From the cell containing the given text, extract its center point as (X, Y) coordinate. 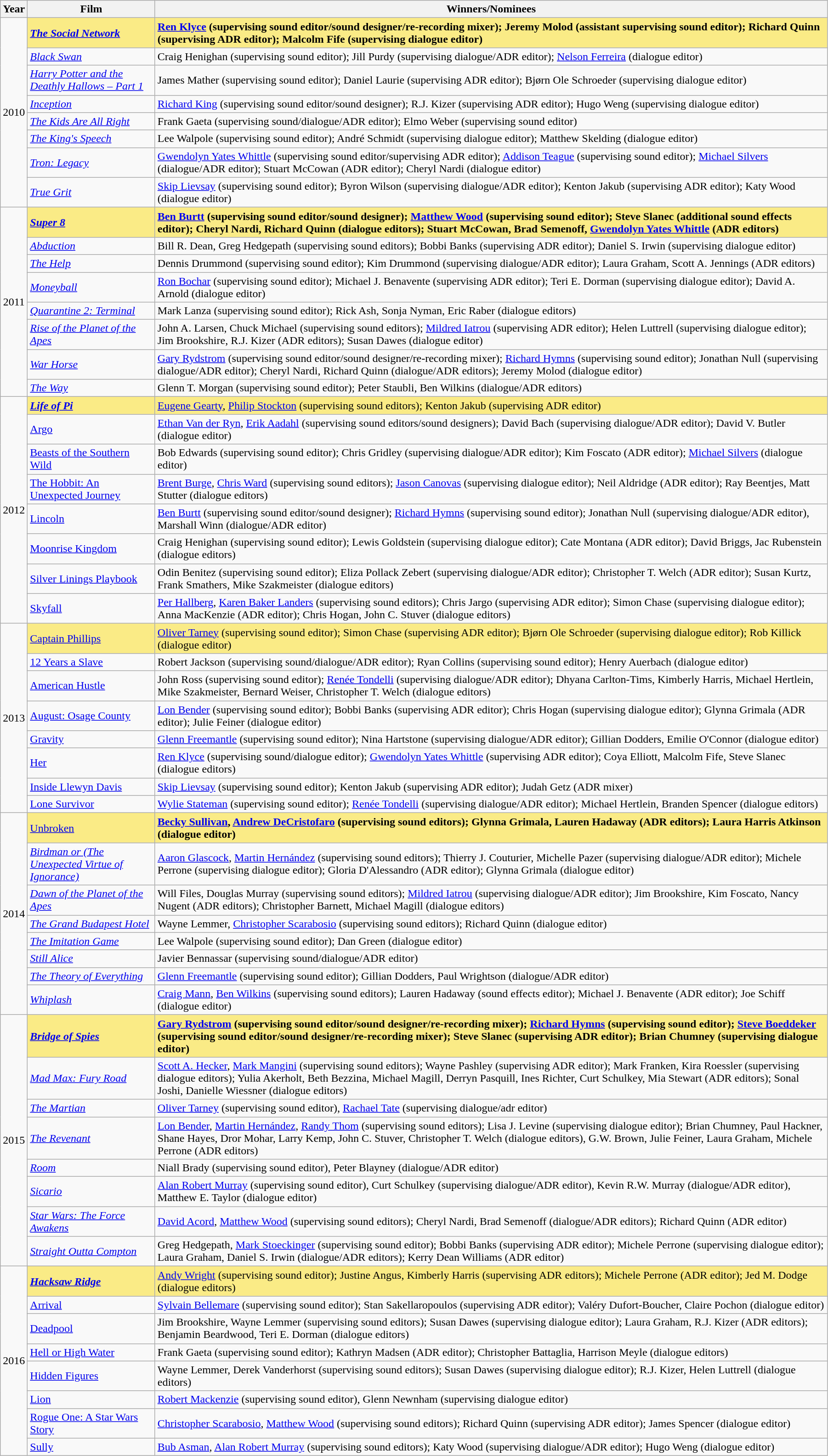
James Mather (supervising sound editor); Daniel Laurie (supervising ADR editor); Bjørn Ole Schroeder (supervising dialogue editor) (491, 80)
Richard King (supervising sound editor/sound designer); R.J. Kizer (supervising ADR editor); Hugo Weng (supervising dialogue editor) (491, 104)
Glenn T. Morgan (supervising sound editor); Peter Staubli, Ben Wilkins (dialogue/ADR editors) (491, 388)
Robert Jackson (supervising sound/dialogue/ADR editor); Ryan Collins (supervising sound editor); Henry Auerbach (dialogue editor) (491, 662)
Mad Max: Fury Road (91, 1078)
Moneyball (91, 287)
Birdman or (The Unexpected Virtue of Ignorance) (91, 864)
2010 (14, 113)
American Hustle (91, 685)
Inside Llewyn Davis (91, 787)
2013 (14, 718)
Rise of the Planet of the Apes (91, 334)
Life of Pi (91, 406)
Niall Brady (supervising sound editor), Peter Blayney (dialogue/ADR editor) (491, 1168)
Hidden Figures (91, 1376)
Oliver Tarney (supervising sound editor), Rachael Tate (supervising dialogue/adr editor) (491, 1108)
2011 (14, 302)
Moonrise Kingdom (91, 548)
Unbroken (91, 828)
The Imitation Game (91, 941)
Quarantine 2: Terminal (91, 311)
2014 (14, 914)
True Grit (91, 192)
Straight Outta Compton (91, 1251)
Captain Phillips (91, 638)
Lee Walpole (supervising sound editor); André Schmidt (supervising dialogue editor); Matthew Skelding (dialogue editor) (491, 139)
The Revenant (91, 1138)
Hell or High Water (91, 1352)
Craig Henighan (supervising sound editor); Jill Purdy (supervising dialogue/ADR editor); Nelson Ferreira (dialogue editor) (491, 56)
Wylie Stateman (supervising sound editor); Renée Tondelli (supervising dialogue/ADR editor); Michael Hertlein, Branden Spencer (dialogue editors) (491, 804)
Hacksaw Ridge (91, 1281)
The Help (91, 263)
Dennis Drummond (supervising sound editor); Kim Drummond (supervising dialogue/ADR editor); Laura Graham, Scott A. Jennings (ADR editors) (491, 263)
Gravity (91, 739)
Sylvain Bellemare (supervising sound editor); Stan Sakellaropoulos (supervising ADR editor); Valéry Dufort-Boucher, Claire Pochon (dialogue editor) (491, 1305)
The Hobbit: An Unexpected Journey (91, 489)
Bill R. Dean, Greg Hedgepath (supervising sound editors); Bobbi Banks (supervising ADR editor); Daniel S. Irwin (supervising dialogue editor) (491, 246)
Beasts of the Southern Wild (91, 459)
Star Wars: The Force Awakens (91, 1222)
Wayne Lemmer, Derek Vanderhorst (supervising sound editors); Susan Dawes (supervising dialogue editor); R.J. Kizer, Helen Luttrell (dialogue editors) (491, 1376)
Still Alice (91, 959)
Javier Bennassar (supervising sound/dialogue/ADR editor) (491, 959)
Wayne Lemmer, Christopher Scarabosio (supervising sound editors); Richard Quinn (dialogue editor) (491, 924)
The Theory of Everything (91, 976)
Lincoln (91, 519)
Abduction (91, 246)
Skyfall (91, 608)
Argo (91, 429)
Bridge of Spies (91, 1036)
August: Osage County (91, 716)
The Grand Budapest Hotel (91, 924)
Whiplash (91, 999)
2012 (14, 510)
Tron: Legacy (91, 163)
Room (91, 1168)
Robert Mackenzie (supervising sound editor), Glenn Newnham (supervising dialogue editor) (491, 1400)
The Kids Are All Right (91, 121)
Lone Survivor (91, 804)
Mark Lanza (supervising sound editor); Rick Ash, Sonja Nyman, Eric Raber (dialogue editors) (491, 311)
Bob Edwards (supervising sound editor); Chris Gridley (supervising dialogue/ADR editor); Kim Foscato (ADR editor); Michael Silvers (dialogue editor) (491, 459)
Skip Lievsay (supervising sound editor); Kenton Jakub (supervising ADR editor); Judah Getz (ADR mixer) (491, 787)
The Social Network (91, 33)
Christopher Scarabosio, Matthew Wood (supervising sound editors); Richard Quinn (supervising ADR editor); James Spencer (dialogue editor) (491, 1423)
Winners/Nominees (491, 9)
War Horse (91, 365)
Harry Potter and the Deathly Hallows – Part 1 (91, 80)
The Martian (91, 1108)
Silver Linings Playbook (91, 579)
Film (91, 9)
Deadpool (91, 1328)
Black Swan (91, 56)
Lion (91, 1400)
12 Years a Slave (91, 662)
Arrival (91, 1305)
Eugene Gearty, Philip Stockton (supervising sound editors); Kenton Jakub (supervising ADR editor) (491, 406)
2015 (14, 1140)
2016 (14, 1361)
Bub Asman, Alan Robert Murray (supervising sound editors); Katy Wood (supervising dialogue/ADR editor); Hugo Weng (dialogue editor) (491, 1447)
Frank Gaeta (supervising sound/dialogue/ADR editor); Elmo Weber (supervising sound editor) (491, 121)
The Way (91, 388)
Her (91, 763)
Super 8 (91, 222)
Sully (91, 1447)
Frank Gaeta (supervising sound editor); Kathryn Madsen (ADR editor); Christopher Battaglia, Harrison Meyle (dialogue editors) (491, 1352)
David Acord, Matthew Wood (supervising sound editors); Cheryl Nardi, Brad Semenoff (dialogue/ADR editors); Richard Quinn (ADR editor) (491, 1222)
Year (14, 9)
Rogue One: A Star Wars Story (91, 1423)
Dawn of the Planet of the Apes (91, 900)
The King's Speech (91, 139)
Sicario (91, 1191)
Glenn Freemantle (supervising sound editor); Gillian Dodders, Paul Wrightson (dialogue/ADR editor) (491, 976)
Lee Walpole (supervising sound editor); Dan Green (dialogue editor) (491, 941)
Glenn Freemantle (supervising sound editor); Nina Hartstone (supervising dialogue/ADR editor); Gillian Dodders, Emilie O'Connor (dialogue editor) (491, 739)
Inception (91, 104)
